Detect which cell encompasses the target text, then output its (X, Y) center coordinate. 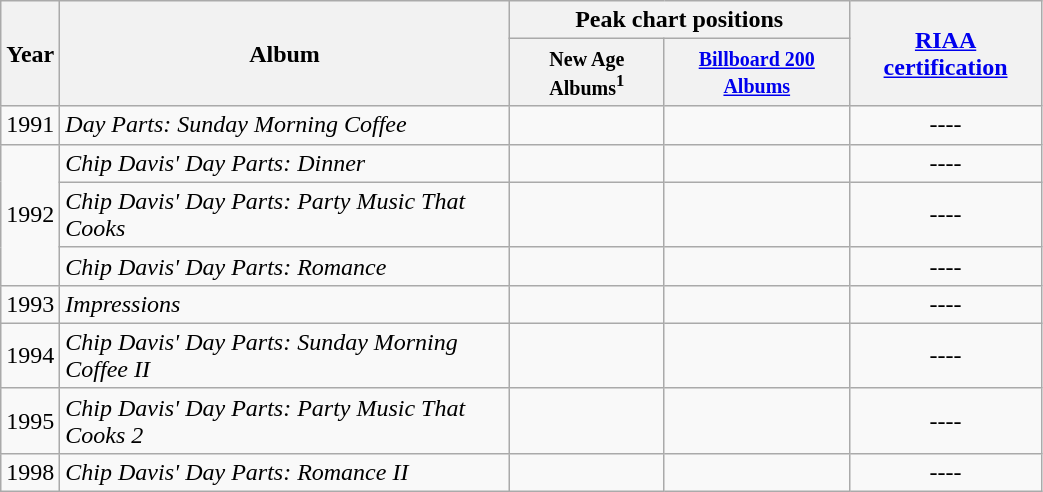
1994 (30, 356)
Chip Davis' Day Parts: Sunday Morning Coffee II (284, 356)
Chip Davis' Day Parts: Dinner (284, 163)
Album (284, 54)
Peak chart positions (679, 20)
Chip Davis' Day Parts: Party Music That Cooks (284, 214)
Chip Davis' Day Parts: Romance II (284, 472)
Chip Davis' Day Parts: Romance (284, 266)
1998 (30, 472)
Chip Davis' Day Parts: Party Music That Cooks 2 (284, 420)
1992 (30, 214)
Day Parts: Sunday Morning Coffee (284, 125)
Year (30, 54)
1995 (30, 420)
Impressions (284, 304)
RIAA certification (946, 54)
1993 (30, 304)
1991 (30, 125)
Billboard 200 Albums (756, 72)
New Age Albums1 (586, 72)
